Identify which cell holds the provided text, then report its [X, Y] central coordinate. 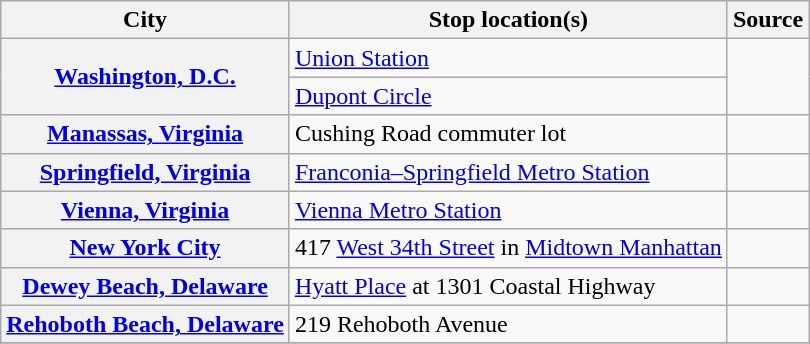
Franconia–Springfield Metro Station [508, 172]
219 Rehoboth Avenue [508, 324]
417 West 34th Street in Midtown Manhattan [508, 248]
Washington, D.C. [146, 77]
Rehoboth Beach, Delaware [146, 324]
Cushing Road commuter lot [508, 134]
City [146, 20]
Springfield, Virginia [146, 172]
Dewey Beach, Delaware [146, 286]
Stop location(s) [508, 20]
Source [768, 20]
Vienna Metro Station [508, 210]
Hyatt Place at 1301 Coastal Highway [508, 286]
Dupont Circle [508, 96]
Manassas, Virginia [146, 134]
Union Station [508, 58]
New York City [146, 248]
Vienna, Virginia [146, 210]
